Provide the [X, Y] coordinate of the cell's center where the given text is located.  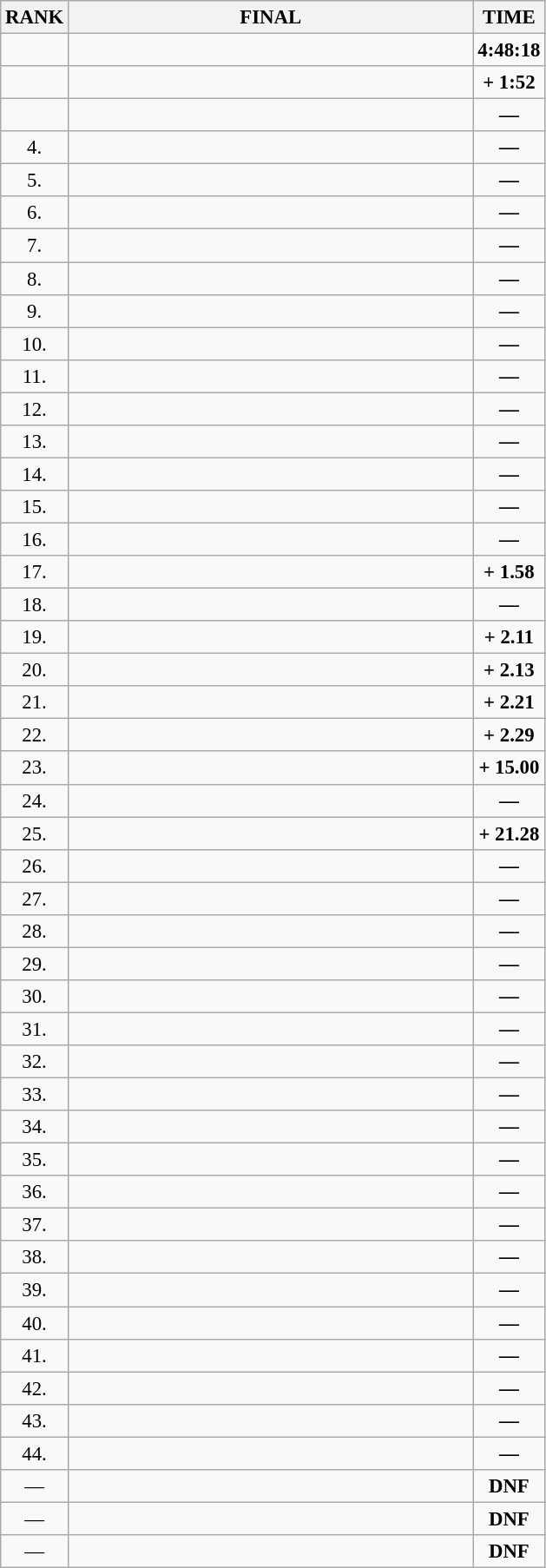
11. [35, 376]
31. [35, 1029]
8. [35, 279]
15. [35, 507]
4:48:18 [509, 50]
10. [35, 344]
+ 2.21 [509, 702]
42. [35, 1388]
21. [35, 702]
RANK [35, 17]
7. [35, 246]
14. [35, 474]
FINAL [271, 17]
17. [35, 572]
28. [35, 932]
TIME [509, 17]
13. [35, 442]
24. [35, 800]
27. [35, 899]
+ 2.13 [509, 670]
+ 21.28 [509, 833]
40. [35, 1323]
35. [35, 1160]
+ 15.00 [509, 768]
5. [35, 181]
22. [35, 735]
9. [35, 311]
32. [35, 1062]
+ 2.29 [509, 735]
19. [35, 637]
41. [35, 1355]
25. [35, 833]
23. [35, 768]
20. [35, 670]
43. [35, 1420]
18. [35, 605]
16. [35, 539]
6. [35, 213]
+ 1.58 [509, 572]
+ 2.11 [509, 637]
12. [35, 409]
36. [35, 1192]
+ 1:52 [509, 82]
34. [35, 1127]
37. [35, 1225]
30. [35, 997]
44. [35, 1453]
4. [35, 148]
38. [35, 1258]
39. [35, 1290]
29. [35, 964]
26. [35, 866]
33. [35, 1095]
